Capture the cell that displays the provided text and extract its [X, Y] central coordinate. 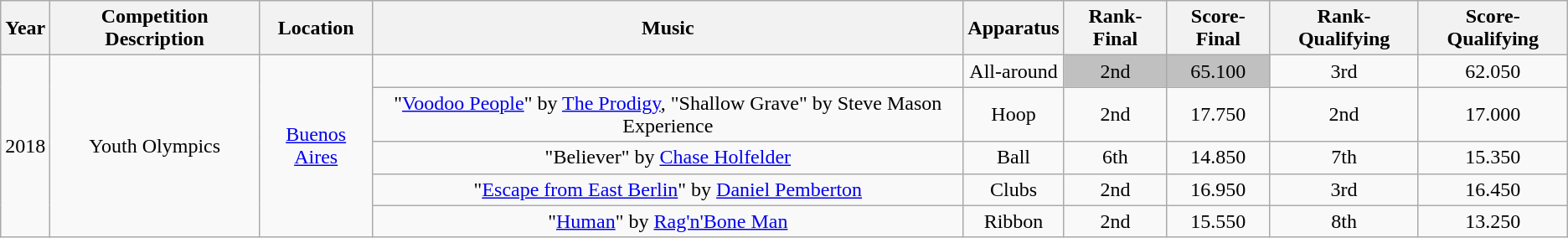
65.100 [1218, 71]
15.550 [1218, 221]
16.450 [1493, 189]
Ball [1014, 158]
"Escape from East Berlin" by Daniel Pemberton [668, 189]
2018 [25, 146]
Hoop [1014, 114]
Rank-Qualifying [1344, 28]
15.350 [1493, 158]
6th [1115, 158]
Location [315, 28]
"Voodoo People" by The Prodigy, "Shallow Grave" by Steve Mason Experience [668, 114]
14.850 [1218, 158]
Music [668, 28]
Year [25, 28]
Score-Final [1218, 28]
13.250 [1493, 221]
All-around [1014, 71]
Clubs [1014, 189]
Apparatus [1014, 28]
"Human" by Rag'n'Bone Man [668, 221]
16.950 [1218, 189]
Score-Qualifying [1493, 28]
Ribbon [1014, 221]
Youth Olympics [155, 146]
"Believer" by Chase Holfelder [668, 158]
Rank-Final [1115, 28]
Buenos Aires [315, 146]
17.750 [1218, 114]
8th [1344, 221]
7th [1344, 158]
62.050 [1493, 71]
Competition Description [155, 28]
17.000 [1493, 114]
